Identify which cell holds the provided text, then report its [x, y] central coordinate. 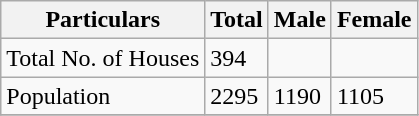
Population [103, 96]
Female [374, 20]
Total [237, 20]
1105 [374, 96]
1190 [300, 96]
Male [300, 20]
394 [237, 58]
Total No. of Houses [103, 58]
Particulars [103, 20]
2295 [237, 96]
